Output the [X, Y] coordinate of the center of the cell containing the given text.  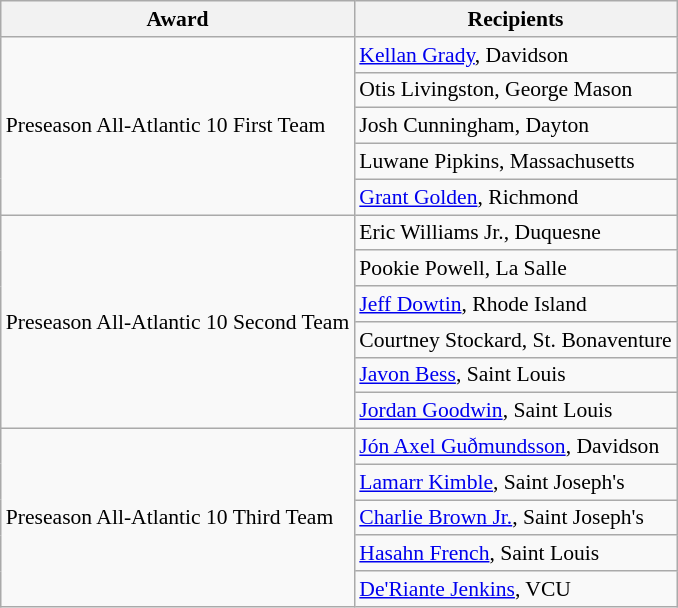
Jordan Goodwin, Saint Louis [515, 411]
Recipients [515, 19]
Josh Cunningham, Dayton [515, 126]
Otis Livingston, George Mason [515, 90]
Award [178, 19]
Jeff Dowtin, Rhode Island [515, 304]
Kellan Grady, Davidson [515, 55]
Pookie Powell, La Salle [515, 269]
Preseason All-Atlantic 10 Second Team [178, 322]
Javon Bess, Saint Louis [515, 375]
Grant Golden, Richmond [515, 197]
De'Riante Jenkins, VCU [515, 589]
Courtney Stockard, St. Bonaventure [515, 340]
Charlie Brown Jr., Saint Joseph's [515, 518]
Jón Axel Guðmundsson, Davidson [515, 447]
Eric Williams Jr., Duquesne [515, 233]
Luwane Pipkins, Massachusetts [515, 162]
Hasahn French, Saint Louis [515, 554]
Preseason All-Atlantic 10 First Team [178, 126]
Preseason All-Atlantic 10 Third Team [178, 518]
Lamarr Kimble, Saint Joseph's [515, 482]
